Return (X, Y) of the center of cell containing provided text 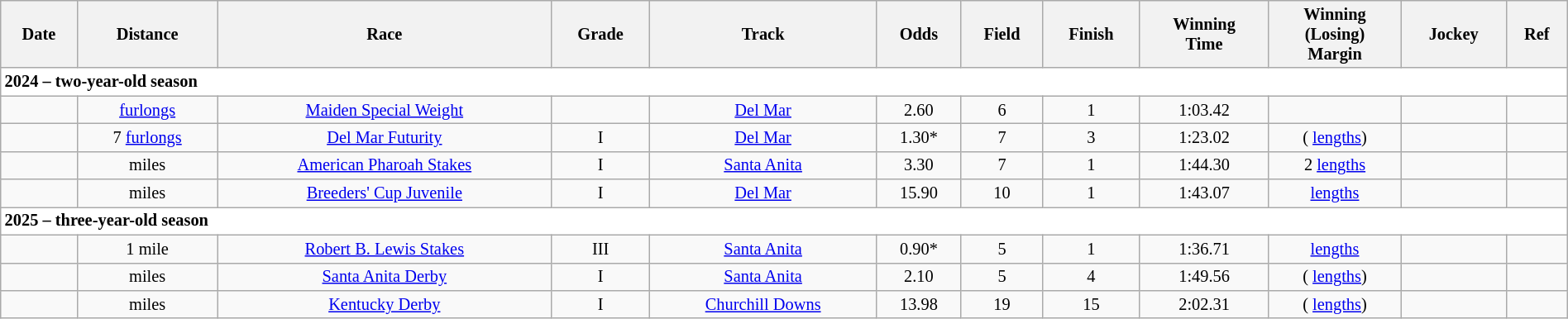
7 furlongs (147, 137)
Distance (147, 34)
2025 – three-year-old season (784, 221)
Winning(Losing)Margin (1335, 34)
Maiden Special Weight (384, 110)
15.90 (920, 193)
15 (1092, 304)
Ref (1537, 34)
Kentucky Derby (384, 304)
2024 – two-year-old season (784, 82)
Track (763, 34)
1 mile (147, 249)
3 (1092, 137)
Finish (1092, 34)
Jockey (1454, 34)
2:02.31 (1204, 304)
WinningTime (1204, 34)
furlongs (147, 110)
2 lengths (1335, 165)
13.98 (920, 304)
Churchill Downs (763, 304)
Race (384, 34)
2.60 (920, 110)
Field (1002, 34)
4 (1092, 277)
0.90* (920, 249)
American Pharoah Stakes (384, 165)
1:44.30 (1204, 165)
Santa Anita Derby (384, 277)
10 (1002, 193)
1:23.02 (1204, 137)
Grade (600, 34)
1:49.56 (1204, 277)
Odds (920, 34)
1:43.07 (1204, 193)
2.10 (920, 277)
1.30* (920, 137)
Del Mar Futurity (384, 137)
1:03.42 (1204, 110)
1:36.71 (1204, 249)
3.30 (920, 165)
Date (39, 34)
III (600, 249)
Robert B. Lewis Stakes (384, 249)
19 (1002, 304)
6 (1002, 110)
Breeders' Cup Juvenile (384, 193)
